Identify which cell holds the provided text, then report its (X, Y) central coordinate. 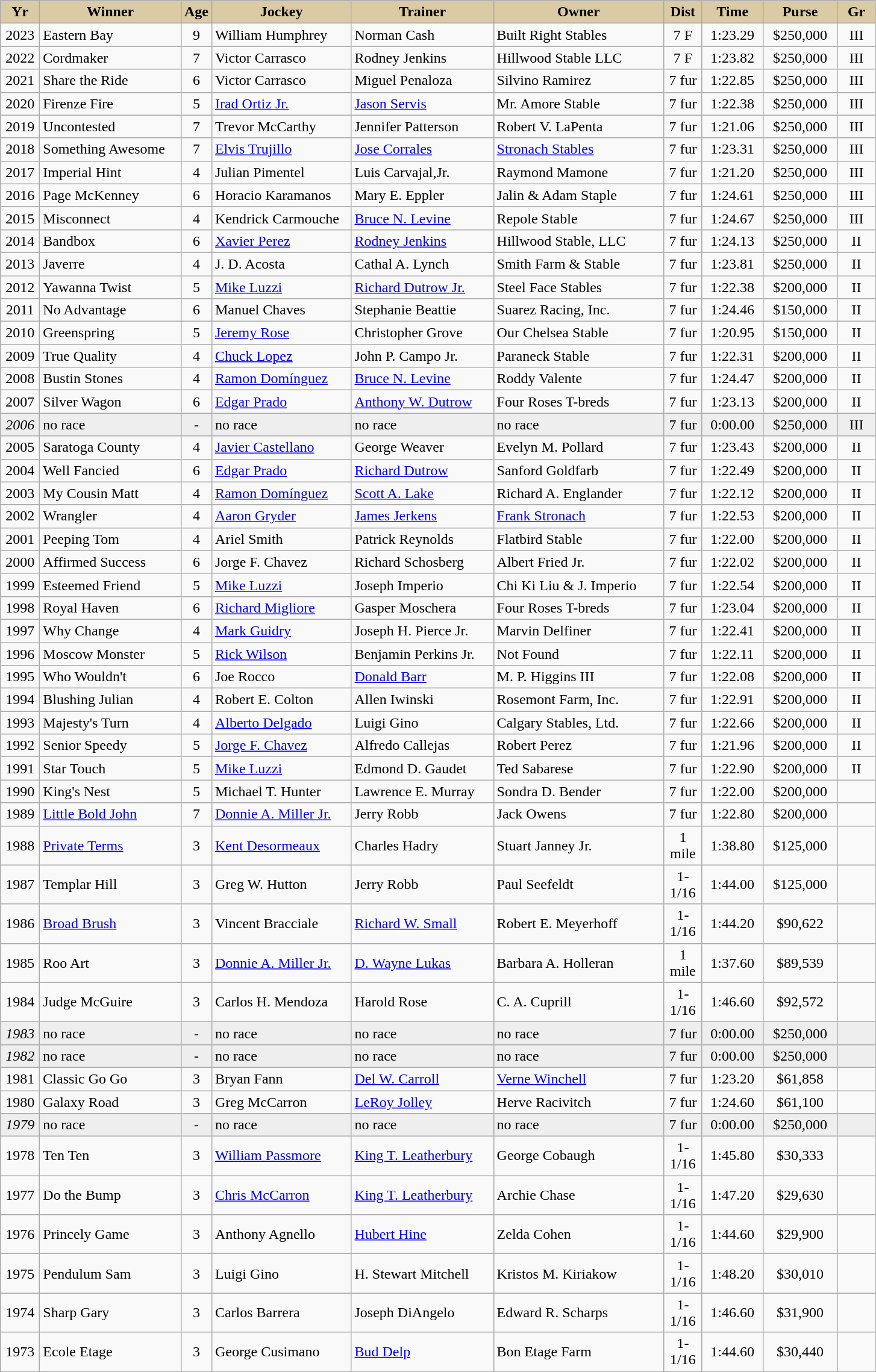
C. A. Cuprill (578, 1002)
Paraneck Stable (578, 356)
Not Found (578, 653)
Patrick Reynolds (422, 539)
Purse (800, 12)
Barbara A. Holleran (578, 962)
Benjamin Perkins Jr. (422, 653)
Robert E. Meyerhoff (578, 924)
Blushing Julian (111, 700)
Xavier Perez (281, 241)
2019 (20, 126)
Suarez Racing, Inc. (578, 310)
Jalin & Adam Staple (578, 195)
1:45.80 (733, 1156)
1:24.47 (733, 379)
Marvin Delfiner (578, 631)
Richard W. Small (422, 924)
Jeremy Rose (281, 333)
2008 (20, 379)
2011 (20, 310)
Jason Servis (422, 104)
Robert Perez (578, 746)
Stephanie Beattie (422, 310)
1:22.90 (733, 769)
Flatbird Stable (578, 539)
M. P. Higgins III (578, 677)
Little Bold John (111, 814)
Bandbox (111, 241)
1997 (20, 631)
1999 (20, 585)
H. Stewart Mitchell (422, 1273)
2010 (20, 333)
$29,630 (800, 1195)
Roo Art (111, 962)
Something Awesome (111, 149)
Chuck Lopez (281, 356)
George Weaver (422, 447)
Lawrence E. Murray (422, 791)
Uncontested (111, 126)
Charles Hadry (422, 846)
Bon Etage Farm (578, 1352)
1994 (20, 700)
1:23.43 (733, 447)
1:44.00 (733, 884)
Hillwood Stable, LLC (578, 241)
Yr (20, 12)
1982 (20, 1056)
Why Change (111, 631)
1:23.04 (733, 608)
Albert Fried Jr. (578, 562)
Calgary Stables, Ltd. (578, 723)
Silvino Ramirez (578, 81)
Ariel Smith (281, 539)
Royal Haven (111, 608)
$29,900 (800, 1235)
Saratoga County (111, 447)
George Cusimano (281, 1352)
Christopher Grove (422, 333)
Evelyn M. Pollard (578, 447)
9 (196, 35)
Moscow Monster (111, 653)
Greg W. Hutton (281, 884)
Michael T. Hunter (281, 791)
1975 (20, 1273)
Mr. Amore Stable (578, 104)
Cathal A. Lynch (422, 264)
1:22.12 (733, 493)
2014 (20, 241)
2006 (20, 425)
1:23.31 (733, 149)
1985 (20, 962)
1:22.41 (733, 631)
Broad Brush (111, 924)
Well Fancied (111, 470)
Sharp Gary (111, 1313)
J. D. Acosta (281, 264)
2009 (20, 356)
Frank Stronach (578, 516)
Alfredo Callejas (422, 746)
Anthony Agnello (281, 1235)
Richard Dutrow Jr. (422, 287)
Rick Wilson (281, 653)
Trevor McCarthy (281, 126)
2003 (20, 493)
Winner (111, 12)
Roddy Valente (578, 379)
1984 (20, 1002)
Jockey (281, 12)
My Cousin Matt (111, 493)
Mary E. Eppler (422, 195)
Jose Corrales (422, 149)
1:22.91 (733, 700)
2007 (20, 402)
1:22.02 (733, 562)
1:24.67 (733, 218)
Built Right Stables (578, 35)
D. Wayne Lukas (422, 962)
Repole Stable (578, 218)
1:23.29 (733, 35)
$89,539 (800, 962)
Majesty's Turn (111, 723)
1981 (20, 1079)
Robert E. Colton (281, 700)
George Cobaugh (578, 1156)
Stronach Stables (578, 149)
Herve Racivitch (578, 1102)
1977 (20, 1195)
1:22.85 (733, 81)
1:23.13 (733, 402)
Chi Ki Liu & J. Imperio (578, 585)
2018 (20, 149)
Luis Carvajal,Jr. (422, 172)
$61,858 (800, 1079)
Elvis Trujillo (281, 149)
Star Touch (111, 769)
1991 (20, 769)
Scott A. Lake (422, 493)
1976 (20, 1235)
1990 (20, 791)
1:21.96 (733, 746)
Archie Chase (578, 1195)
1:24.60 (733, 1102)
$90,622 (800, 924)
1986 (20, 924)
1:22.53 (733, 516)
2012 (20, 287)
1:24.13 (733, 241)
Misconnect (111, 218)
Ted Sabarese (578, 769)
Sondra D. Bender (578, 791)
1:23.20 (733, 1079)
Joseph DiAngelo (422, 1313)
Gr (857, 12)
Hubert Hine (422, 1235)
Age (196, 12)
2000 (20, 562)
Richard Dutrow (422, 470)
2002 (20, 516)
Harold Rose (422, 1002)
2001 (20, 539)
Alberto Delgado (281, 723)
1979 (20, 1125)
Steel Face Stables (578, 287)
Norman Cash (422, 35)
Julian Pimentel (281, 172)
1998 (20, 608)
1:22.49 (733, 470)
Bud Delp (422, 1352)
2022 (20, 58)
Bustin Stones (111, 379)
1992 (20, 746)
Javerre (111, 264)
Zelda Cohen (578, 1235)
1:44.20 (733, 924)
Raymond Mamone (578, 172)
Miguel Penaloza (422, 81)
Del W. Carroll (422, 1079)
Gasper Moschera (422, 608)
Vincent Bracciale (281, 924)
2017 (20, 172)
Page McKenney (111, 195)
Ten Ten (111, 1156)
2013 (20, 264)
Manuel Chaves (281, 310)
LeRoy Jolley (422, 1102)
Kristos M. Kiriakow (578, 1273)
1:47.20 (733, 1195)
Silver Wagon (111, 402)
Judge McGuire (111, 1002)
Peeping Tom (111, 539)
William Passmore (281, 1156)
1989 (20, 814)
Mark Guidry (281, 631)
William Humphrey (281, 35)
2005 (20, 447)
2016 (20, 195)
John P. Campo Jr. (422, 356)
1978 (20, 1156)
1988 (20, 846)
1:48.20 (733, 1273)
Chris McCarron (281, 1195)
Smith Farm & Stable (578, 264)
Wrangler (111, 516)
Share the Ride (111, 81)
Dist (683, 12)
Our Chelsea Stable (578, 333)
Ecole Etage (111, 1352)
1:23.82 (733, 58)
Carlos Barrera (281, 1313)
1:22.80 (733, 814)
1973 (20, 1352)
1:24.61 (733, 195)
2020 (20, 104)
Who Wouldn't (111, 677)
Allen Iwinski (422, 700)
1:20.95 (733, 333)
Yawanna Twist (111, 287)
$30,440 (800, 1352)
1995 (20, 677)
Richard Migliore (281, 608)
Sanford Goldfarb (578, 470)
1:38.80 (733, 846)
Greg McCarron (281, 1102)
2021 (20, 81)
Templar Hill (111, 884)
Do the Bump (111, 1195)
Princely Game (111, 1235)
Esteemed Friend (111, 585)
$92,572 (800, 1002)
1:21.20 (733, 172)
1:23.81 (733, 264)
1:21.06 (733, 126)
Edward R. Scharps (578, 1313)
1:22.31 (733, 356)
1987 (20, 884)
Joseph H. Pierce Jr. (422, 631)
True Quality (111, 356)
Jack Owens (578, 814)
Cordmaker (111, 58)
Firenze Fire (111, 104)
Edmond D. Gaudet (422, 769)
1:22.08 (733, 677)
No Advantage (111, 310)
1:37.60 (733, 962)
1980 (20, 1102)
Stuart Janney Jr. (578, 846)
Pendulum Sam (111, 1273)
$61,100 (800, 1102)
Hillwood Stable LLC (578, 58)
Robert V. LaPenta (578, 126)
$30,010 (800, 1273)
2015 (20, 218)
Horacio Karamanos (281, 195)
Paul Seefeldt (578, 884)
Bryan Fann (281, 1079)
Richard Schosberg (422, 562)
Irad Ortiz Jr. (281, 104)
Jennifer Patterson (422, 126)
Carlos H. Mendoza (281, 1002)
2023 (20, 35)
Senior Speedy (111, 746)
1:22.66 (733, 723)
Classic Go Go (111, 1079)
1974 (20, 1313)
Owner (578, 12)
Verne Winchell (578, 1079)
1996 (20, 653)
1:22.11 (733, 653)
Kendrick Carmouche (281, 218)
Aaron Gryder (281, 516)
Private Terms (111, 846)
1983 (20, 1033)
Eastern Bay (111, 35)
King's Nest (111, 791)
Time (733, 12)
Trainer (422, 12)
Joseph Imperio (422, 585)
Galaxy Road (111, 1102)
$30,333 (800, 1156)
1:22.54 (733, 585)
Richard A. Englander (578, 493)
Greenspring (111, 333)
Joe Rocco (281, 677)
James Jerkens (422, 516)
Rosemont Farm, Inc. (578, 700)
Anthony W. Dutrow (422, 402)
Affirmed Success (111, 562)
1993 (20, 723)
Imperial Hint (111, 172)
Donald Barr (422, 677)
1:24.46 (733, 310)
Javier Castellano (281, 447)
2004 (20, 470)
Kent Desormeaux (281, 846)
$31,900 (800, 1313)
